Search for the cell housing the specified text and yield its [x, y] center coordinate. 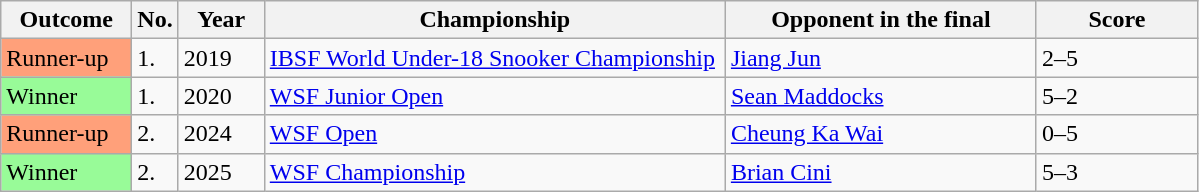
WSF Championship [494, 172]
Opponent in the final [880, 20]
2025 [221, 172]
Sean Maddocks [880, 96]
2019 [221, 58]
WSF Open [494, 134]
Score [1116, 20]
Brian Cini [880, 172]
WSF Junior Open [494, 96]
Outcome [66, 20]
IBSF World Under-18 Snooker Championship [494, 58]
Cheung Ka Wai [880, 134]
Year [221, 20]
2020 [221, 96]
5–2 [1116, 96]
2–5 [1116, 58]
Jiang Jun [880, 58]
Championship [494, 20]
0–5 [1116, 134]
2024 [221, 134]
5–3 [1116, 172]
No. [155, 20]
